Capture the cell that displays the provided text and extract its [X, Y] central coordinate. 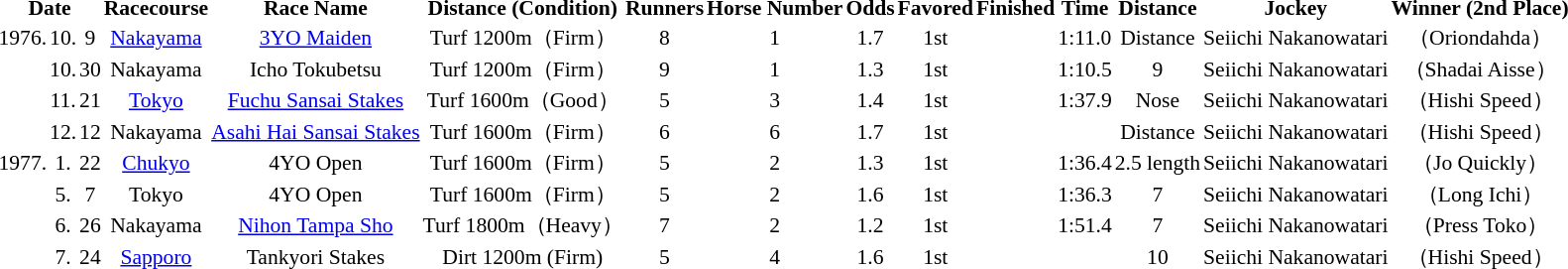
Nihon Tampa Sho [315, 226]
Fuchu Sansai Stakes [315, 101]
12 [91, 132]
6. [63, 226]
Nose [1158, 101]
2.5 length [1158, 163]
1:36.3 [1085, 195]
1:11.0 [1085, 38]
Turf 1600m（Good） [522, 101]
Turf 1800m（Heavy） [522, 226]
1:37.9 [1085, 101]
1. [63, 163]
1.2 [870, 226]
3 [775, 101]
1.4 [870, 101]
21 [91, 101]
12. [63, 132]
1:51.4 [1085, 226]
Asahi Hai Sansai Stakes [315, 132]
22 [91, 163]
1:10.5 [1085, 69]
26 [91, 226]
3YO Maiden [315, 38]
Chukyo [156, 163]
Icho Tokubetsu [315, 69]
1:36.4 [1085, 163]
30 [91, 69]
8 [664, 38]
5. [63, 195]
1.6 [870, 195]
11. [63, 101]
